Scan for the cell matching the given text and deliver its [X, Y] coordinate at center. 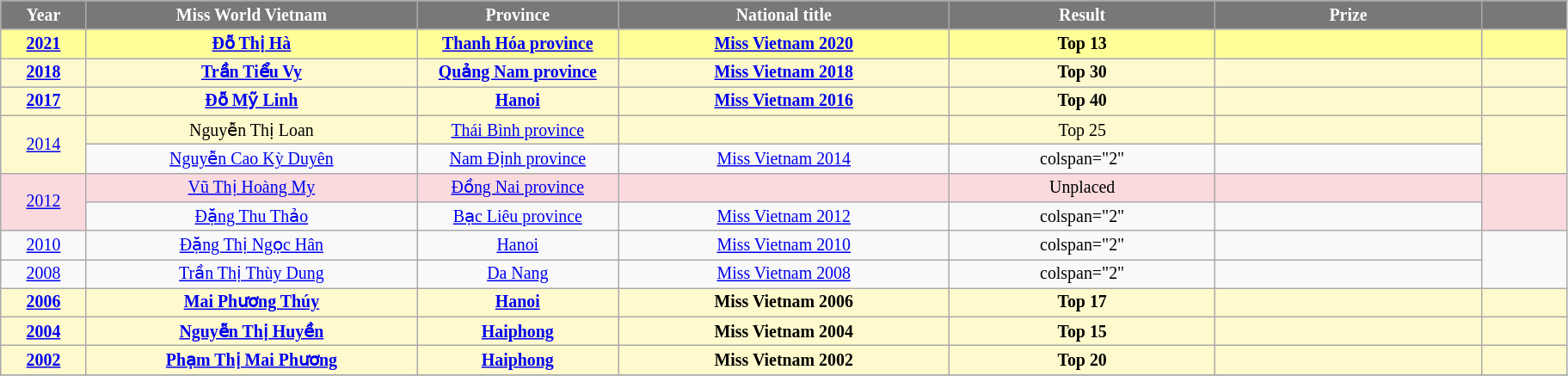
Đỗ Thị Hà [251, 43]
Miss Vietnam 2010 [784, 244]
2021 [43, 43]
2010 [43, 244]
2008 [43, 274]
Thái Bình province [518, 131]
Đỗ Mỹ Linh [251, 102]
Miss Vietnam 2012 [784, 217]
2002 [43, 360]
Đồng Nai province [518, 188]
Miss Vietnam 2014 [784, 158]
Miss Vietnam 2008 [784, 274]
Miss Vietnam 2006 [784, 303]
2012 [43, 203]
Miss Vietnam 2018 [784, 72]
Nam Định province [518, 158]
Bạc Liêu province [518, 217]
Miss Vietnam 2004 [784, 332]
Top 40 [1082, 102]
Unplaced [1082, 188]
Miss Vietnam 2002 [784, 360]
Province [518, 15]
Miss Vietnam 2020 [784, 43]
Quảng Nam province [518, 72]
Trần Thị Thùy Dung [251, 274]
Đặng Thu Thảo [251, 217]
2017 [43, 102]
Top 20 [1082, 360]
Nguyễn Thị Huyền [251, 332]
Mai Phương Thúy [251, 303]
National title [784, 15]
Year [43, 15]
2018 [43, 72]
Miss World Vietnam [251, 15]
Top 15 [1082, 332]
Vũ Thị Hoàng My [251, 188]
2006 [43, 303]
Phạm Thị Mai Phương [251, 360]
2004 [43, 332]
Trần Tiểu Vy [251, 72]
Nguyễn Thị Loan [251, 131]
Top 30 [1082, 72]
Result [1082, 15]
Đặng Thị Ngọc Hân [251, 244]
Nguyễn Cao Kỳ Duyên [251, 158]
Top 13 [1082, 43]
Miss Vietnam 2016 [784, 102]
Top 25 [1082, 131]
Top 17 [1082, 303]
Da Nang [518, 274]
Prize [1349, 15]
Thanh Hóa province [518, 43]
2014 [43, 145]
